Return the [X, Y] coordinate for the center point of the cell that contains the specified text.  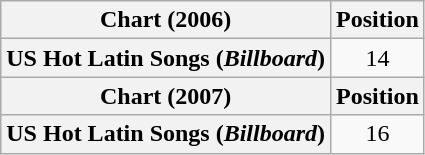
14 [378, 58]
Chart (2006) [166, 20]
Chart (2007) [166, 96]
16 [378, 134]
